For the text-containing cell, return its midpoint in (x, y) coordinate format. 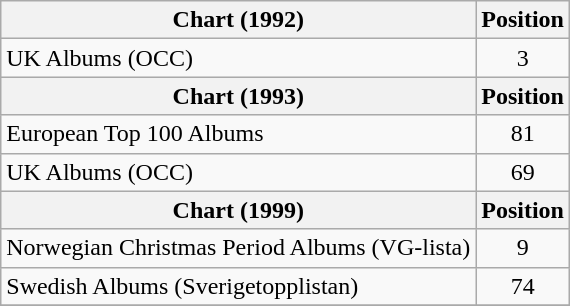
81 (523, 134)
9 (523, 248)
3 (523, 58)
Norwegian Christmas Period Albums (VG-lista) (238, 248)
European Top 100 Albums (238, 134)
Swedish Albums (Sverigetopplistan) (238, 286)
Chart (1992) (238, 20)
74 (523, 286)
Chart (1993) (238, 96)
69 (523, 172)
Chart (1999) (238, 210)
